Locate the cell with the specified text and output its [x, y] center coordinate. 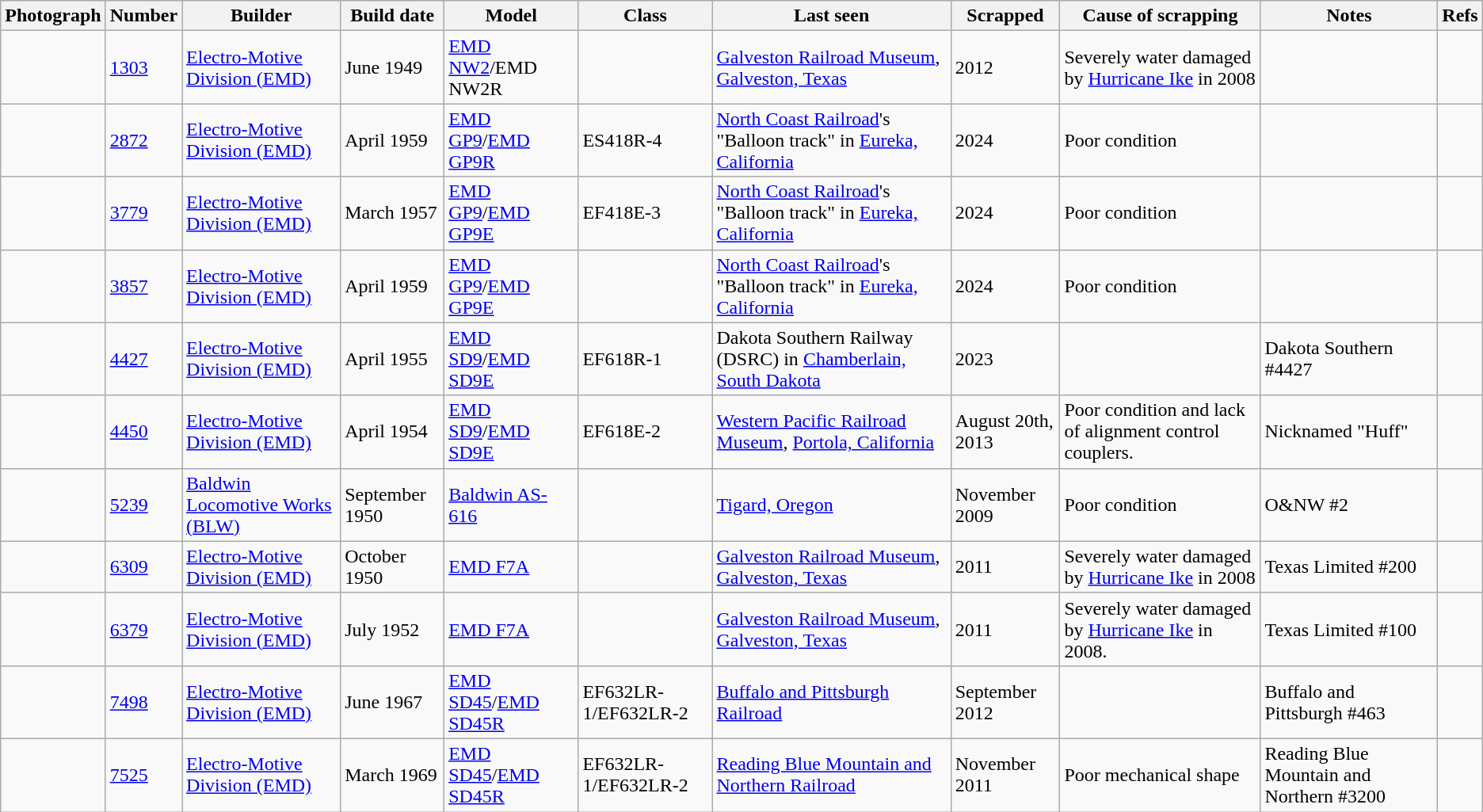
EMD GP9/EMD GP9R [512, 140]
November 2011 [1005, 775]
Texas Limited #200 [1349, 567]
4427 [143, 359]
2012 [1005, 67]
July 1952 [393, 629]
October 1950 [393, 567]
November 2009 [1005, 505]
Class [645, 16]
Number [143, 16]
2872 [143, 140]
EF418E-3 [645, 213]
EF618E-2 [645, 432]
Dakota Southern Railway (DSRC) in Chamberlain, South Dakota [832, 359]
Tigard, Oregon [832, 505]
Buffalo and Pittsburgh Railroad [832, 702]
O&NW #2 [1349, 505]
Builder [261, 16]
Refs [1461, 16]
March 1957 [393, 213]
6379 [143, 629]
Scrapped [1005, 16]
March 1969 [393, 775]
June 1967 [393, 702]
Texas Limited #100 [1349, 629]
April 1955 [393, 359]
April 1954 [393, 432]
7498 [143, 702]
7525 [143, 775]
September 1950 [393, 505]
5239 [143, 505]
Reading Blue Mountain and Northern Railroad [832, 775]
August 20th, 2013 [1005, 432]
Photograph [53, 16]
4450 [143, 432]
Build date [393, 16]
Nicknamed "Huff" [1349, 432]
Severely water damaged by Hurricane Ike in 2008. [1160, 629]
ES418R-4 [645, 140]
Poor mechanical shape [1160, 775]
Reading Blue Mountain and Northern #3200 [1349, 775]
3779 [143, 213]
Notes [1349, 16]
Western Pacific Railroad Museum, Portola, California [832, 432]
EF618R-1 [645, 359]
1303 [143, 67]
Last seen [832, 16]
Buffalo and Pittsburgh #463 [1349, 702]
Model [512, 16]
Cause of scrapping [1160, 16]
September 2012 [1005, 702]
3857 [143, 286]
Baldwin AS-616 [512, 505]
Poor condition and lack of alignment control couplers. [1160, 432]
Dakota Southern #4427 [1349, 359]
June 1949 [393, 67]
2023 [1005, 359]
6309 [143, 567]
Baldwin Locomotive Works (BLW) [261, 505]
EMD NW2/EMD NW2R [512, 67]
